Detect which cell encompasses the target text, then output its [x, y] center coordinate. 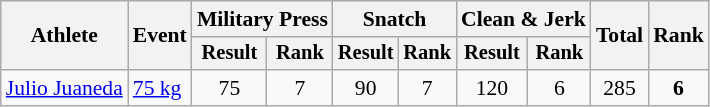
Snatch [394, 19]
285 [620, 88]
120 [492, 88]
75 kg [160, 88]
90 [366, 88]
Total [620, 36]
Military Press [262, 19]
Julio Juaneda [64, 88]
Clean & Jerk [524, 19]
Athlete [64, 36]
Event [160, 36]
75 [230, 88]
